Locate the cell with the specified text and output its [X, Y] center coordinate. 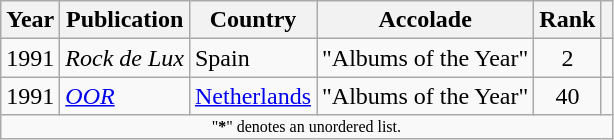
Netherlands [252, 96]
OOR [125, 96]
2 [568, 58]
Year [30, 20]
Publication [125, 20]
Accolade [426, 20]
Country [252, 20]
"*" denotes an unordered list. [306, 127]
Rank [568, 20]
40 [568, 96]
Spain [252, 58]
Rock de Lux [125, 58]
